For the text-containing cell, return its midpoint in [X, Y] coordinate format. 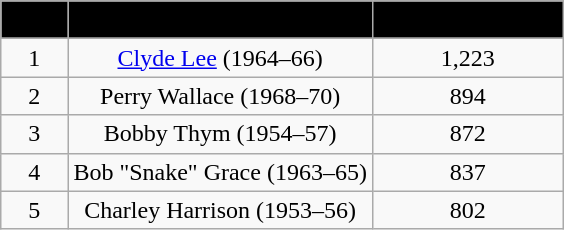
Bob "Snake" Grace (1963–65) [220, 172]
Clyde Lee (1964–66) [220, 58]
Bobby Thym (1954–57) [220, 134]
1 [34, 58]
3 [34, 134]
872 [468, 134]
837 [468, 172]
Rank [34, 20]
2 [34, 96]
Perry Wallace (1968–70) [220, 96]
5 [34, 210]
894 [468, 96]
Career Rebounds [468, 20]
1,223 [468, 58]
Player [220, 20]
4 [34, 172]
802 [468, 210]
Charley Harrison (1953–56) [220, 210]
